Identify which cell holds the provided text, then report its (X, Y) central coordinate. 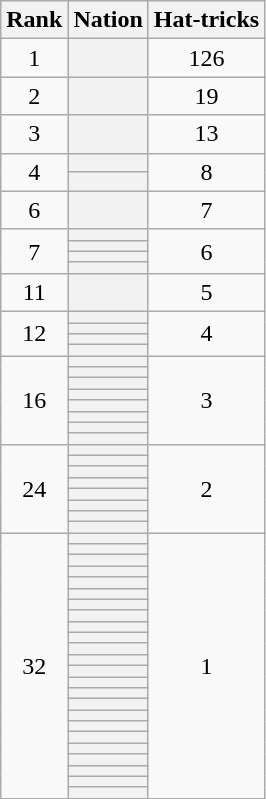
5 (206, 292)
Rank (34, 20)
19 (206, 96)
Nation (108, 20)
13 (206, 134)
24 (34, 488)
8 (206, 172)
11 (34, 292)
32 (34, 666)
Hat-tricks (206, 20)
126 (206, 58)
16 (34, 400)
12 (34, 333)
